Return the (X, Y) coordinate for the center point of the cell that contains the specified text.  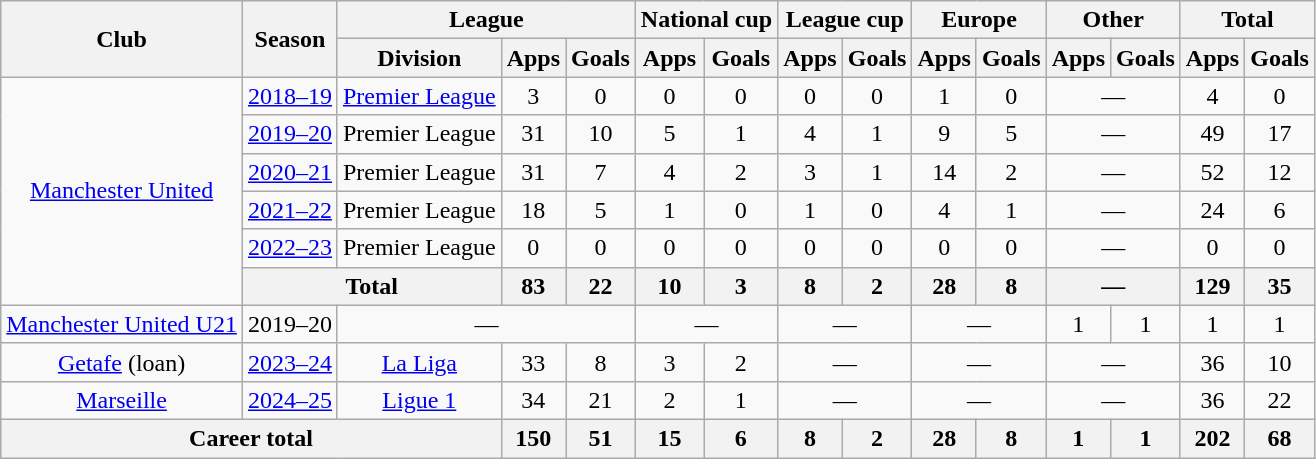
7 (601, 172)
Other (1113, 20)
2021–22 (290, 210)
Season (290, 39)
Career total (251, 438)
League (486, 20)
52 (1212, 172)
Manchester United U21 (122, 324)
12 (1280, 172)
49 (1212, 134)
51 (601, 438)
Club (122, 39)
202 (1212, 438)
2022–23 (290, 248)
2023–24 (290, 362)
83 (533, 286)
34 (533, 400)
Manchester United (122, 191)
2024–25 (290, 400)
Europe (979, 20)
Getafe (loan) (122, 362)
150 (533, 438)
21 (601, 400)
La Liga (419, 362)
Ligue 1 (419, 400)
2020–21 (290, 172)
18 (533, 210)
Division (419, 58)
9 (944, 134)
League cup (845, 20)
Marseille (122, 400)
14 (944, 172)
24 (1212, 210)
129 (1212, 286)
33 (533, 362)
17 (1280, 134)
35 (1280, 286)
National cup (706, 20)
15 (669, 438)
2018–19 (290, 96)
68 (1280, 438)
